For the text-containing cell, return its midpoint in [x, y] coordinate format. 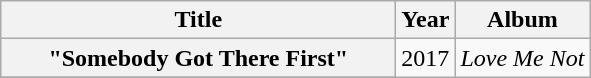
2017 [426, 58]
"Somebody Got There First" [198, 58]
Album [522, 20]
Title [198, 20]
Year [426, 20]
Love Me Not [522, 58]
